Return (X, Y) of the center of cell containing provided text 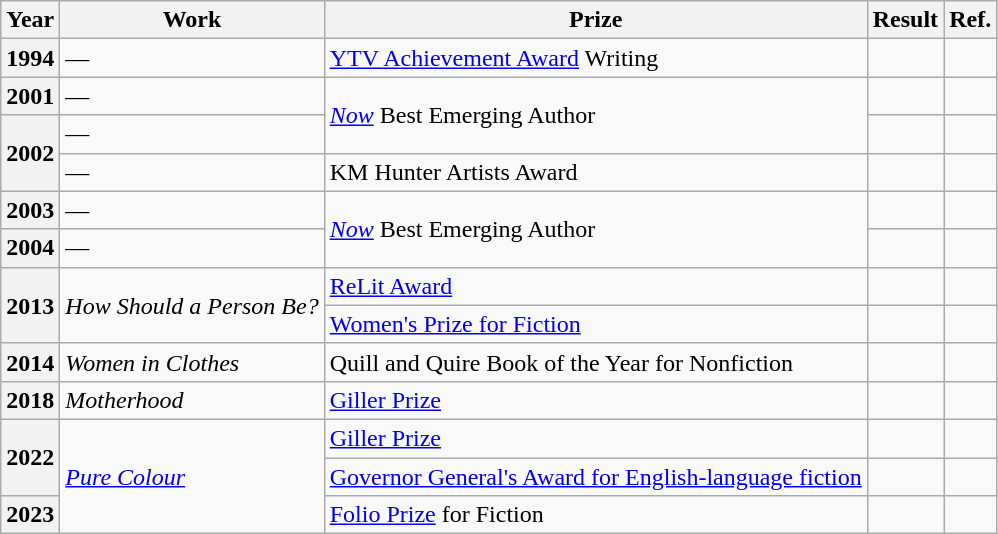
2018 (30, 400)
2003 (30, 210)
KM Hunter Artists Award (596, 172)
How Should a Person Be? (192, 305)
2014 (30, 362)
Women's Prize for Fiction (596, 324)
2002 (30, 153)
1994 (30, 58)
Work (192, 20)
2013 (30, 305)
Quill and Quire Book of the Year for Nonfiction (596, 362)
2022 (30, 457)
2023 (30, 515)
Year (30, 20)
Result (905, 20)
Motherhood (192, 400)
Pure Colour (192, 476)
YTV Achievement Award Writing (596, 58)
2001 (30, 96)
Prize (596, 20)
ReLit Award (596, 286)
Women in Clothes (192, 362)
Ref. (970, 20)
Folio Prize for Fiction (596, 515)
Governor General's Award for English-language fiction (596, 477)
2004 (30, 248)
